Capture the cell that displays the provided text and extract its (x, y) central coordinate. 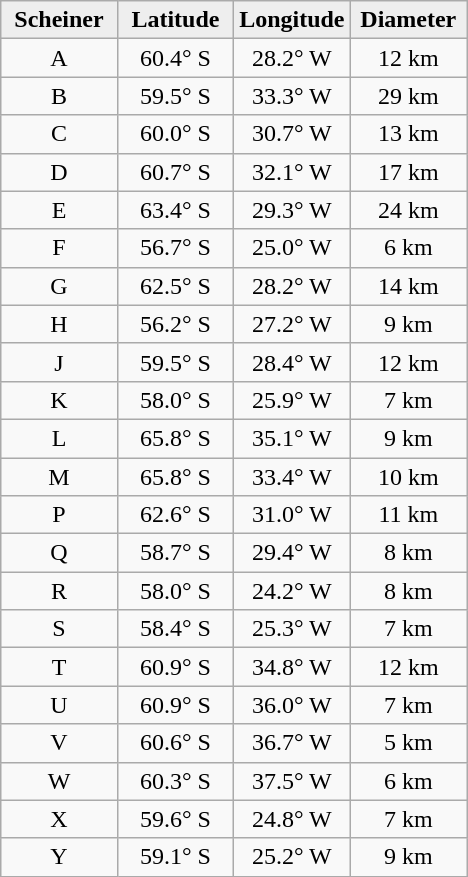
Y (59, 857)
17 km (408, 172)
Q (59, 553)
C (59, 134)
14 km (408, 286)
F (59, 248)
24 km (408, 210)
T (59, 667)
13 km (408, 134)
29.4° W (292, 553)
X (59, 819)
58.7° S (175, 553)
M (59, 477)
11 km (408, 515)
59.1° S (175, 857)
E (59, 210)
D (59, 172)
25.0° W (292, 248)
Diameter (408, 20)
U (59, 705)
35.1° W (292, 438)
5 km (408, 743)
60.7° S (175, 172)
Latitude (175, 20)
W (59, 781)
62.5° S (175, 286)
60.3° S (175, 781)
24.8° W (292, 819)
10 km (408, 477)
37.5° W (292, 781)
V (59, 743)
R (59, 591)
32.1° W (292, 172)
Scheiner (59, 20)
63.4° S (175, 210)
L (59, 438)
59.6° S (175, 819)
24.2° W (292, 591)
P (59, 515)
J (59, 362)
Longitude (292, 20)
S (59, 629)
H (59, 324)
G (59, 286)
33.4° W (292, 477)
33.3° W (292, 96)
K (59, 400)
56.7° S (175, 248)
A (59, 58)
58.4° S (175, 629)
31.0° W (292, 515)
B (59, 96)
34.8° W (292, 667)
25.3° W (292, 629)
60.4° S (175, 58)
29 km (408, 96)
36.7° W (292, 743)
29.3° W (292, 210)
28.4° W (292, 362)
25.2° W (292, 857)
27.2° W (292, 324)
60.6° S (175, 743)
62.6° S (175, 515)
25.9° W (292, 400)
60.0° S (175, 134)
36.0° W (292, 705)
56.2° S (175, 324)
30.7° W (292, 134)
